Find where the given text appears and provide that cell's center as (x, y) coordinate. 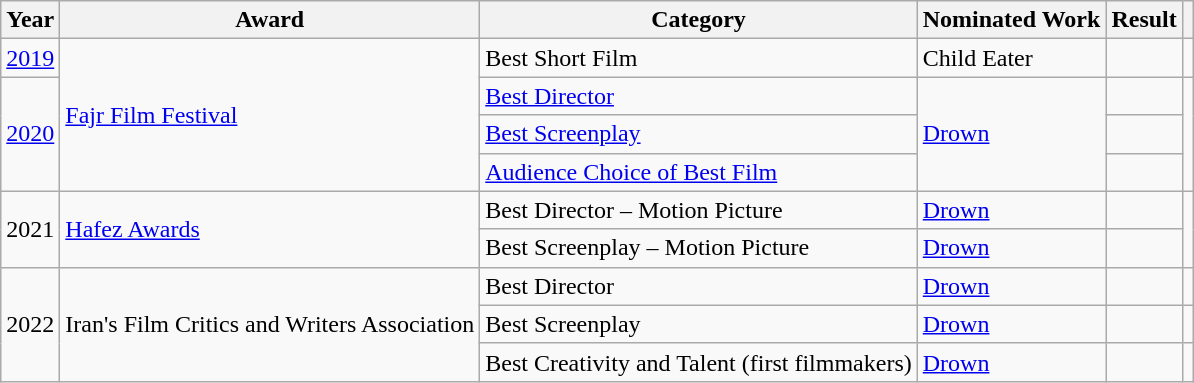
Fajr Film Festival (270, 115)
Child Eater (1012, 58)
Category (699, 20)
Hafez Awards (270, 229)
Year (30, 20)
Best Short Film (699, 58)
Audience Choice of Best Film (699, 172)
2020 (30, 134)
Best Director – Motion Picture (699, 210)
Nominated Work (1012, 20)
2019 (30, 58)
Iran's Film Critics and Writers Association (270, 324)
2022 (30, 324)
Best Creativity and Talent (first filmmakers) (699, 362)
Result (1144, 20)
Award (270, 20)
Best Screenplay – Motion Picture (699, 248)
2021 (30, 229)
